Pinpoint the cell where the given text exists, returning its [x, y] midpoint coordinate. 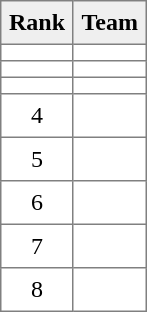
6 [38, 203]
4 [38, 116]
Team [110, 23]
8 [38, 290]
5 [38, 159]
Rank [38, 23]
7 [38, 246]
